Provide the (x, y) coordinate of the cell's center where the given text is located.  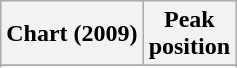
Chart (2009) (72, 34)
Peakposition (189, 34)
